Provide the [x, y] coordinate of the cell's center where the given text is located.  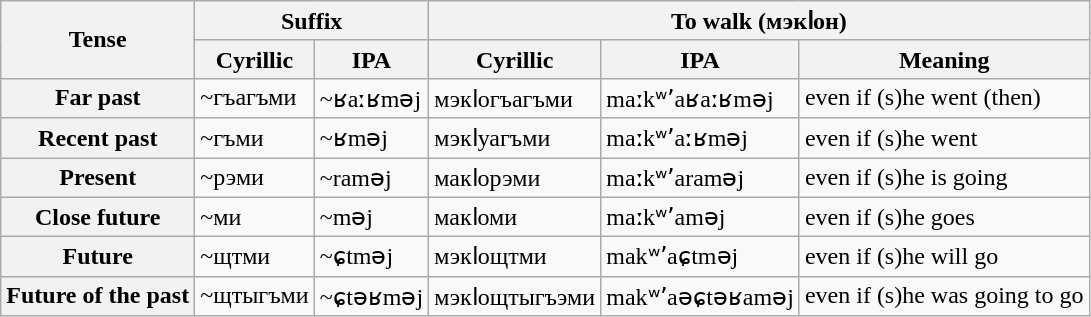
мэкӏогъагъми [515, 98]
~ɕtməj [372, 257]
~ʁməj [372, 138]
maːkʷʼaməj [700, 217]
maːkʷʼaraməj [700, 178]
Recent past [98, 138]
~гъми [254, 138]
even if (s)he is going [944, 178]
~гъагъми [254, 98]
Suffix [312, 21]
Tense [98, 40]
even if (s)he went [944, 138]
мэкӏуагъми [515, 138]
even if (s)he goes [944, 217]
makʷʼaəɕtəʁaməj [700, 296]
~ɕtəʁməj [372, 296]
~щтыгъми [254, 296]
Far past [98, 98]
~ми [254, 217]
мэкӏощтми [515, 257]
макӏорэми [515, 178]
maːkʷʼaːʁməj [700, 138]
even if (s)he will go [944, 257]
Present [98, 178]
~рэми [254, 178]
~məj [372, 217]
maːkʷʼaʁaːʁməj [700, 98]
makʷʼaɕtməj [700, 257]
Meaning [944, 59]
To walk (мэкӏон) [759, 21]
Close future [98, 217]
~raməj [372, 178]
макӏоми [515, 217]
Future [98, 257]
even if (s)he was going to go [944, 296]
even if (s)he went (then) [944, 98]
~ʁaːʁməj [372, 98]
Future of the past [98, 296]
мэкӏощтыгъэми [515, 296]
~щтми [254, 257]
